Provide the (x, y) coordinate of the cell's center where the given text is located.  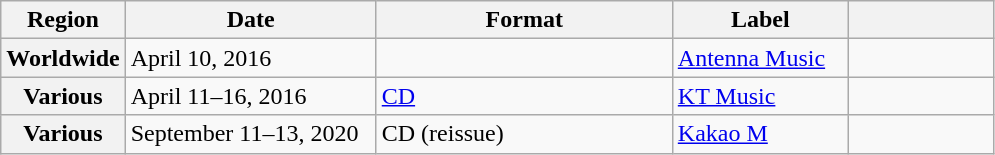
Date (250, 20)
Worldwide (63, 58)
April 11–16, 2016 (250, 96)
CD (reissue) (524, 134)
Antenna Music (760, 58)
Format (524, 20)
KT Music (760, 96)
Label (760, 20)
September 11–13, 2020 (250, 134)
CD (524, 96)
April 10, 2016 (250, 58)
Region (63, 20)
Kakao M (760, 134)
